Determine the (X, Y) coordinate at the center of the cell enclosing the given text.  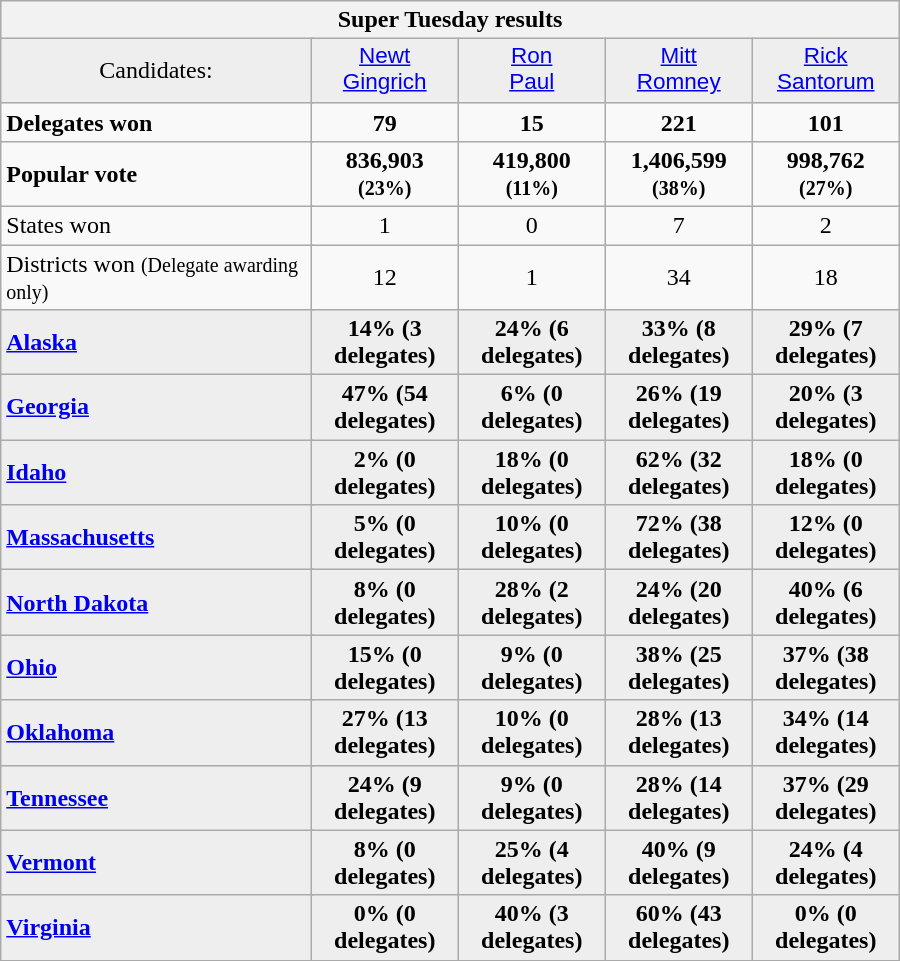
12% (0 delegates) (826, 538)
Tennessee (156, 798)
25% (4 delegates) (532, 862)
1,406,599(38%) (678, 174)
Oklahoma (156, 732)
37% (38 delegates) (826, 668)
Idaho (156, 472)
NewtGingrich (384, 71)
34 (678, 276)
North Dakota (156, 602)
Districts won (Delegate awarding only) (156, 276)
419,800(11%) (532, 174)
24% (20 delegates) (678, 602)
24% (6 delegates) (532, 342)
Virginia (156, 928)
14% (3 delegates) (384, 342)
26% (19 delegates) (678, 408)
34% (14 delegates) (826, 732)
27% (13 delegates) (384, 732)
Alaska (156, 342)
28% (2 delegates) (532, 602)
RickSantorum (826, 71)
29% (7 delegates) (826, 342)
60% (43 delegates) (678, 928)
Delegates won (156, 122)
72% (38 delegates) (678, 538)
24% (9 delegates) (384, 798)
Ohio (156, 668)
2% (0 delegates) (384, 472)
18 (826, 276)
28% (13 delegates) (678, 732)
15 (532, 122)
40% (9 delegates) (678, 862)
5% (0 delegates) (384, 538)
79 (384, 122)
Georgia (156, 408)
40% (6 delegates) (826, 602)
6% (0 delegates) (532, 408)
2 (826, 225)
101 (826, 122)
62% (32 delegates) (678, 472)
40% (3 delegates) (532, 928)
RonPaul (532, 71)
20% (3 delegates) (826, 408)
States won (156, 225)
Massachusetts (156, 538)
MittRomney (678, 71)
37% (29 delegates) (826, 798)
24% (4 delegates) (826, 862)
7 (678, 225)
15% (0 delegates) (384, 668)
Super Tuesday results (450, 20)
12 (384, 276)
38% (25 delegates) (678, 668)
28% (14 delegates) (678, 798)
47% (54 delegates) (384, 408)
0 (532, 225)
33% (8 delegates) (678, 342)
Popular vote (156, 174)
221 (678, 122)
836,903(23%) (384, 174)
Vermont (156, 862)
Candidates: (156, 71)
998,762(27%) (826, 174)
